Return (x, y) of the center of cell containing provided text 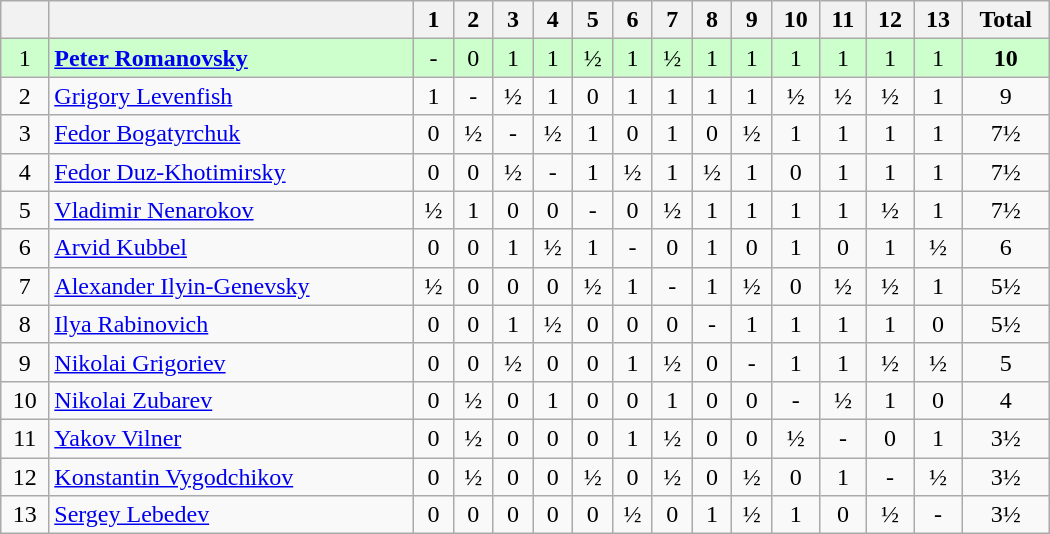
Arvid Kubbel (232, 248)
Vladimir Nenarokov (232, 210)
Sergey Lebedev (232, 515)
Total (1006, 20)
Nikolai Grigoriev (232, 362)
Alexander Ilyin-Genevsky (232, 286)
Fedor Duz-Khotimirsky (232, 172)
Nikolai Zubarev (232, 400)
Ilya Rabinovich (232, 324)
Peter Romanovsky (232, 58)
Grigory Levenfish (232, 96)
Yakov Vilner (232, 438)
Fedor Bogatyrchuk (232, 134)
Konstantin Vygodchikov (232, 477)
